Scan for the cell matching the given text and deliver its [X, Y] coordinate at center. 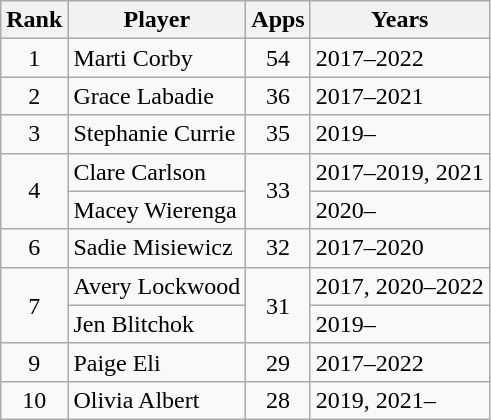
35 [278, 134]
4 [34, 191]
Jen Blitchok [157, 324]
7 [34, 305]
Stephanie Currie [157, 134]
2019, 2021– [400, 400]
Marti Corby [157, 58]
31 [278, 305]
Paige Eli [157, 362]
6 [34, 248]
Years [400, 20]
10 [34, 400]
2020– [400, 210]
2017–2021 [400, 96]
1 [34, 58]
Avery Lockwood [157, 286]
Rank [34, 20]
29 [278, 362]
Player [157, 20]
28 [278, 400]
Clare Carlson [157, 172]
54 [278, 58]
Macey Wierenga [157, 210]
2017–2019, 2021 [400, 172]
Olivia Albert [157, 400]
3 [34, 134]
2 [34, 96]
2017–2020 [400, 248]
9 [34, 362]
36 [278, 96]
Grace Labadie [157, 96]
32 [278, 248]
Apps [278, 20]
Sadie Misiewicz [157, 248]
33 [278, 191]
2017, 2020–2022 [400, 286]
